Return (X, Y) of the center of cell containing provided text 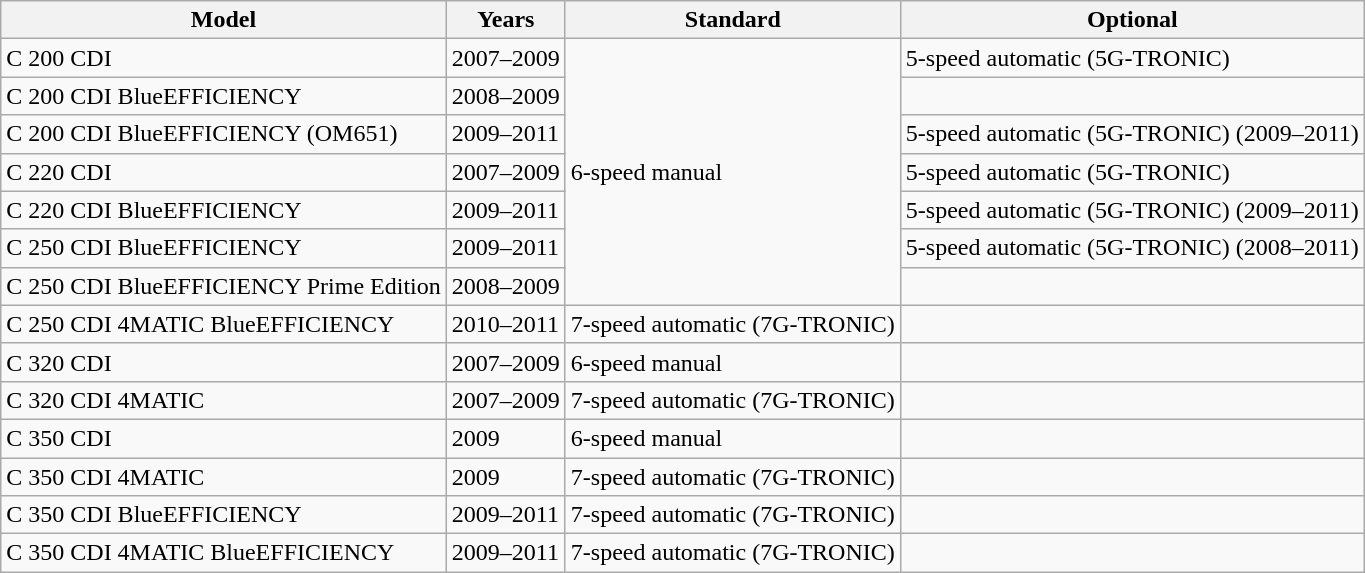
C 250 CDI BlueEFFICIENCY (224, 248)
Years (506, 20)
C 200 CDI BlueEFFICIENCY (224, 96)
C 350 CDI BlueEFFICIENCY (224, 515)
C 350 CDI 4MATIC BlueEFFICIENCY (224, 553)
5-speed automatic (5G-TRONIC) (2008–2011) (1132, 248)
2010–2011 (506, 324)
C 200 CDI (224, 58)
Standard (732, 20)
C 250 CDI 4MATIC BlueEFFICIENCY (224, 324)
Optional (1132, 20)
C 250 CDI BlueEFFICIENCY Prime Edition (224, 286)
Model (224, 20)
C 320 CDI (224, 362)
C 200 CDI BlueEFFICIENCY (OM651) (224, 134)
C 320 CDI 4MATIC (224, 400)
C 220 CDI BlueEFFICIENCY (224, 210)
C 350 CDI (224, 438)
C 220 CDI (224, 172)
C 350 CDI 4MATIC (224, 477)
